Provide the (X, Y) coordinate of the cell's center where the given text is located.  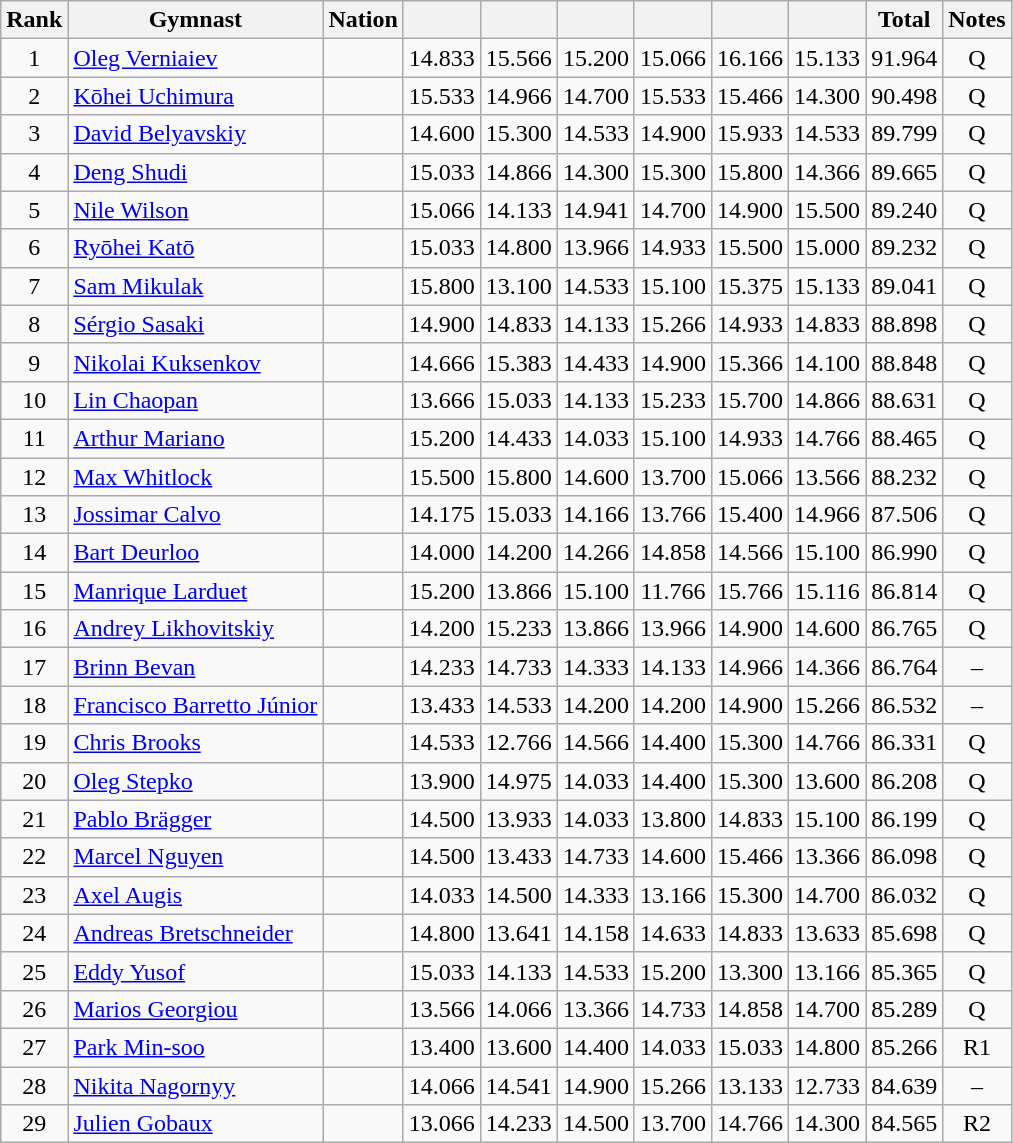
Gymnast (196, 20)
14.941 (596, 210)
14 (34, 553)
88.848 (904, 362)
15.383 (518, 362)
Sérgio Sasaki (196, 324)
Manrique Larduet (196, 591)
89.041 (904, 286)
Andrey Likhovitskiy (196, 629)
14.158 (596, 933)
88.898 (904, 324)
Francisco Barretto Júnior (196, 705)
24 (34, 933)
23 (34, 895)
86.199 (904, 819)
Chris Brooks (196, 743)
14.541 (518, 1085)
15.766 (750, 591)
7 (34, 286)
86.765 (904, 629)
10 (34, 400)
Pablo Brägger (196, 819)
1 (34, 58)
86.208 (904, 781)
89.665 (904, 172)
R1 (977, 1047)
13.766 (672, 515)
17 (34, 667)
11.766 (672, 591)
86.331 (904, 743)
Ryōhei Katō (196, 248)
16 (34, 629)
Deng Shudi (196, 172)
8 (34, 324)
28 (34, 1085)
22 (34, 857)
15.366 (750, 362)
13.100 (518, 286)
14.633 (672, 933)
85.365 (904, 971)
27 (34, 1047)
15.700 (750, 400)
13.633 (828, 933)
Marios Georgiou (196, 1009)
Kōhei Uchimura (196, 96)
14.666 (442, 362)
14.100 (828, 362)
Notes (977, 20)
Total (904, 20)
David Belyavskiy (196, 134)
89.240 (904, 210)
15.400 (750, 515)
87.506 (904, 515)
13.666 (442, 400)
4 (34, 172)
15.566 (518, 58)
20 (34, 781)
Axel Augis (196, 895)
13.641 (518, 933)
Nation (363, 20)
14.166 (596, 515)
Oleg Stepko (196, 781)
88.631 (904, 400)
15.375 (750, 286)
16.166 (750, 58)
Lin Chaopan (196, 400)
14.000 (442, 553)
12.766 (518, 743)
11 (34, 438)
26 (34, 1009)
12 (34, 477)
Eddy Yusof (196, 971)
86.990 (904, 553)
86.032 (904, 895)
Brinn Bevan (196, 667)
85.698 (904, 933)
13.066 (442, 1124)
13.300 (750, 971)
14.975 (518, 781)
18 (34, 705)
Oleg Verniaiev (196, 58)
86.098 (904, 857)
Arthur Mariano (196, 438)
15 (34, 591)
Marcel Nguyen (196, 857)
88.465 (904, 438)
Park Min-soo (196, 1047)
13.800 (672, 819)
R2 (977, 1124)
90.498 (904, 96)
15.933 (750, 134)
85.289 (904, 1009)
Andreas Bretschneider (196, 933)
13 (34, 515)
2 (34, 96)
Jossimar Calvo (196, 515)
21 (34, 819)
85.266 (904, 1047)
5 (34, 210)
89.799 (904, 134)
88.232 (904, 477)
Nile Wilson (196, 210)
84.639 (904, 1085)
Max Whitlock (196, 477)
86.532 (904, 705)
19 (34, 743)
Rank (34, 20)
3 (34, 134)
15.116 (828, 591)
13.933 (518, 819)
91.964 (904, 58)
13.900 (442, 781)
Nikolai Kuksenkov (196, 362)
Bart Deurloo (196, 553)
84.565 (904, 1124)
15.000 (828, 248)
86.814 (904, 591)
14.175 (442, 515)
89.232 (904, 248)
Sam Mikulak (196, 286)
Nikita Nagornyy (196, 1085)
25 (34, 971)
9 (34, 362)
86.764 (904, 667)
13.133 (750, 1085)
6 (34, 248)
13.400 (442, 1047)
29 (34, 1124)
12.733 (828, 1085)
14.266 (596, 553)
Julien Gobaux (196, 1124)
